Locate the cell with the specified text and output its [x, y] center coordinate. 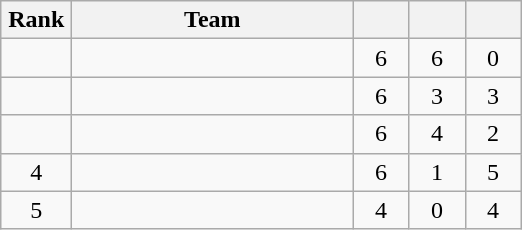
Team [212, 20]
2 [493, 134]
1 [437, 172]
Rank [36, 20]
